Return the (X, Y) coordinate for the center point of the cell that contains the specified text.  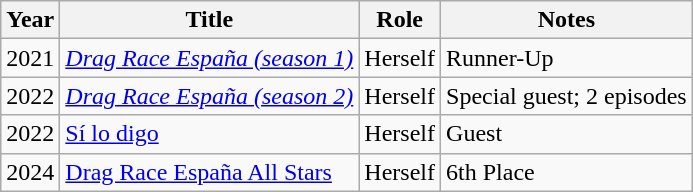
Drag Race España All Stars (210, 172)
6th Place (567, 172)
Title (210, 20)
Guest (567, 134)
Drag Race España (season 1) (210, 58)
2024 (30, 172)
Runner-Up (567, 58)
Role (400, 20)
Special guest; 2 episodes (567, 96)
2021 (30, 58)
Drag Race España (season 2) (210, 96)
Year (30, 20)
Notes (567, 20)
Sí lo digo (210, 134)
